Detect which cell encompasses the target text, then output its [x, y] center coordinate. 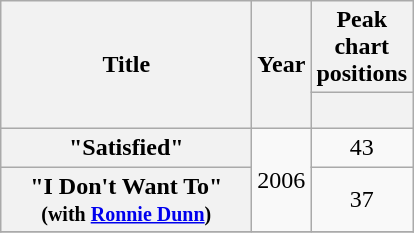
"I Don't Want To"(with Ronnie Dunn) [126, 198]
Title [126, 65]
37 [362, 198]
43 [362, 147]
Peakchartpositions [362, 47]
Year [282, 65]
2006 [282, 180]
"Satisfied" [126, 147]
